Identify which cell holds the provided text, then report its [X, Y] central coordinate. 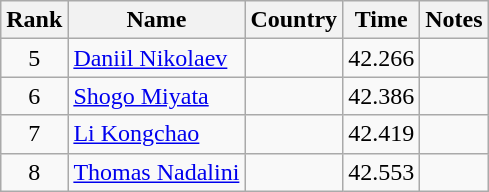
42.266 [382, 58]
Name [156, 20]
42.553 [382, 172]
Shogo Miyata [156, 96]
Li Kongchao [156, 134]
5 [34, 58]
42.419 [382, 134]
7 [34, 134]
Time [382, 20]
Country [294, 20]
8 [34, 172]
6 [34, 96]
Rank [34, 20]
Daniil Nikolaev [156, 58]
Notes [454, 20]
42.386 [382, 96]
Thomas Nadalini [156, 172]
